Search for the cell housing the specified text and yield its [x, y] center coordinate. 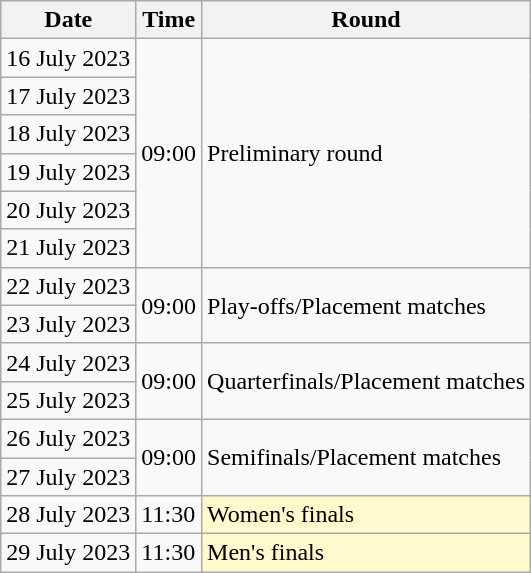
28 July 2023 [68, 515]
22 July 2023 [68, 286]
24 July 2023 [68, 362]
25 July 2023 [68, 400]
23 July 2023 [68, 324]
29 July 2023 [68, 553]
17 July 2023 [68, 96]
Play-offs/Placement matches [366, 305]
21 July 2023 [68, 248]
Date [68, 20]
Women's finals [366, 515]
Men's finals [366, 553]
16 July 2023 [68, 58]
20 July 2023 [68, 210]
Semifinals/Placement matches [366, 457]
18 July 2023 [68, 134]
19 July 2023 [68, 172]
26 July 2023 [68, 438]
Quarterfinals/Placement matches [366, 381]
27 July 2023 [68, 477]
Round [366, 20]
Preliminary round [366, 153]
Time [169, 20]
